For the text-containing cell, return its midpoint in [X, Y] coordinate format. 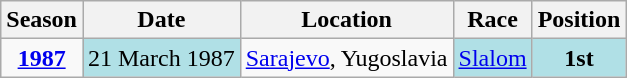
1st [579, 58]
Slalom [492, 58]
Date [161, 20]
Position [579, 20]
Race [492, 20]
1987 [42, 58]
Season [42, 20]
Location [346, 20]
Sarajevo, Yugoslavia [346, 58]
21 March 1987 [161, 58]
